Pinpoint the cell where the given text exists, returning its [X, Y] midpoint coordinate. 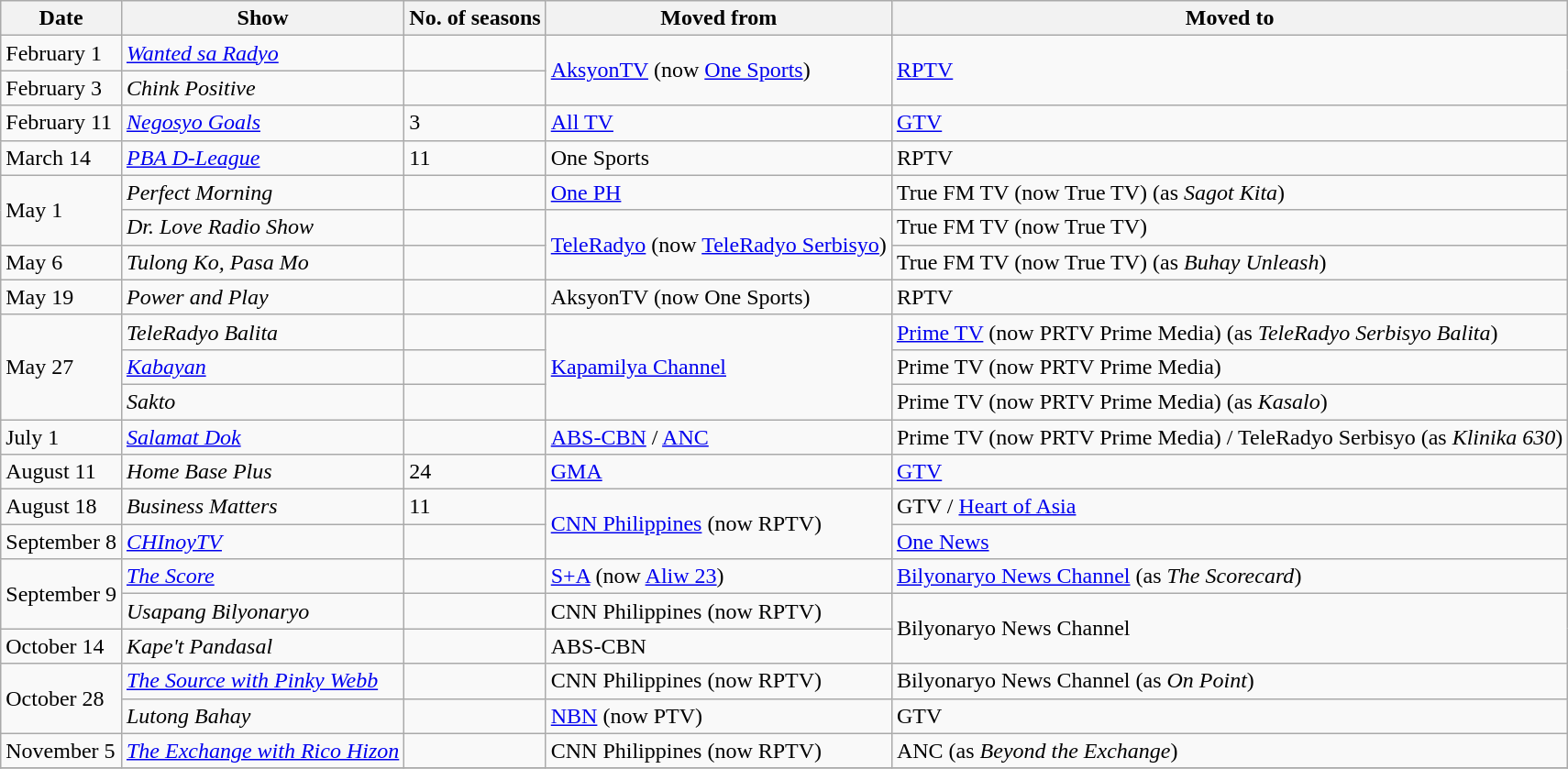
Perfect Morning [262, 192]
3 [475, 123]
True FM TV (now True TV) (as Sagot Kita) [1229, 192]
24 [475, 472]
May 27 [61, 367]
May 1 [61, 210]
True FM TV (now True TV) [1229, 227]
Tulong Ko, Pasa Mo [262, 262]
Moved to [1229, 18]
Usapang Bilyonaryo [262, 611]
Moved from [719, 18]
Wanted sa Radyo [262, 53]
Sakto [262, 401]
CHInoyTV [262, 542]
Salamat Dok [262, 437]
GMA [719, 472]
February 3 [61, 88]
NBN (now PTV) [719, 716]
August 11 [61, 472]
May 19 [61, 297]
TeleRadyo Balita [262, 332]
ANC (as Beyond the Exchange) [1229, 751]
October 14 [61, 646]
February 11 [61, 123]
The Score [262, 577]
Home Base Plus [262, 472]
October 28 [61, 698]
Dr. Love Radio Show [262, 227]
Business Matters [262, 507]
Kapamilya Channel [719, 367]
One Sports [719, 158]
No. of seasons [475, 18]
True FM TV (now True TV) (as Buhay Unleash) [1229, 262]
Prime TV (now PRTV Prime Media) [1229, 367]
Prime TV (now PRTV Prime Media) (as Kasalo) [1229, 401]
Date [61, 18]
November 5 [61, 751]
S+A (now Aliw 23) [719, 577]
July 1 [61, 437]
ABS-CBN / ANC [719, 437]
Prime TV (now PRTV Prime Media) / TeleRadyo Serbisyo (as Klinika 630) [1229, 437]
Power and Play [262, 297]
Negosyo Goals [262, 123]
Kape't Pandasal [262, 646]
Kabayan [262, 367]
PBA D-League [262, 158]
GTV / Heart of Asia [1229, 507]
Show [262, 18]
Bilyonaryo News Channel (as On Point) [1229, 681]
Bilyonaryo News Channel (as The Scorecard) [1229, 577]
The Exchange with Rico Hizon [262, 751]
The Source with Pinky Webb [262, 681]
All TV [719, 123]
August 18 [61, 507]
ABS-CBN [719, 646]
One News [1229, 542]
March 14 [61, 158]
Bilyonaryo News Channel [1229, 629]
Lutong Bahay [262, 716]
Chink Positive [262, 88]
September 8 [61, 542]
One PH [719, 192]
May 6 [61, 262]
TeleRadyo (now TeleRadyo Serbisyo) [719, 245]
February 1 [61, 53]
September 9 [61, 594]
Prime TV (now PRTV Prime Media) (as TeleRadyo Serbisyo Balita) [1229, 332]
